Capture the cell that displays the provided text and extract its [X, Y] central coordinate. 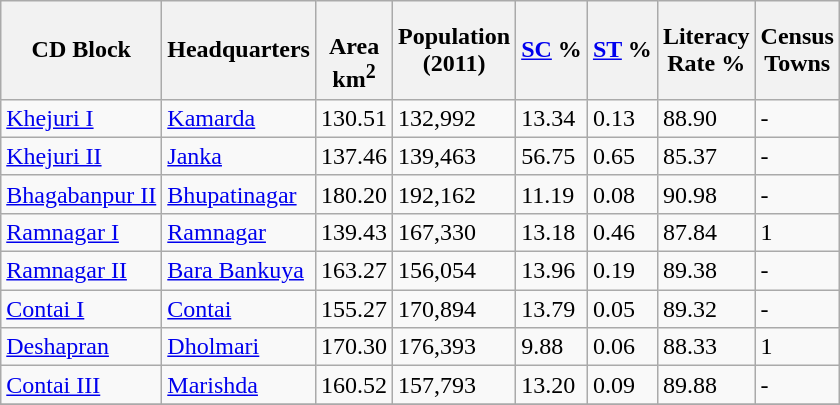
CD Block [82, 50]
0.06 [622, 347]
89.32 [706, 309]
88.90 [706, 118]
167,330 [454, 232]
89.88 [706, 385]
176,393 [454, 347]
Ramnagar [239, 232]
88.33 [706, 347]
89.38 [706, 271]
155.27 [354, 309]
Khejuri I [82, 118]
157,793 [454, 385]
Population(2011) [454, 50]
13.79 [552, 309]
13.18 [552, 232]
0.19 [622, 271]
0.65 [622, 156]
Contai I [82, 309]
Khejuri II [82, 156]
Kamarda [239, 118]
170.30 [354, 347]
0.08 [622, 194]
192,162 [454, 194]
9.88 [552, 347]
90.98 [706, 194]
160.52 [354, 385]
Dholmari [239, 347]
ST % [622, 50]
180.20 [354, 194]
Marishda [239, 385]
Contai [239, 309]
Janka [239, 156]
Deshapran [82, 347]
CensusTowns [797, 50]
Literacy Rate % [706, 50]
13.34 [552, 118]
139,463 [454, 156]
11.19 [552, 194]
170,894 [454, 309]
Bhupatinagar [239, 194]
132,992 [454, 118]
Bara Bankuya [239, 271]
56.75 [552, 156]
0.46 [622, 232]
13.96 [552, 271]
Ramnagar I [82, 232]
0.13 [622, 118]
139.43 [354, 232]
0.05 [622, 309]
Areakm2 [354, 50]
Contai III [82, 385]
85.37 [706, 156]
130.51 [354, 118]
137.46 [354, 156]
0.09 [622, 385]
Headquarters [239, 50]
Ramnagar II [82, 271]
163.27 [354, 271]
156,054 [454, 271]
13.20 [552, 385]
87.84 [706, 232]
SC % [552, 50]
Bhagabanpur II [82, 194]
